Provide the [x, y] coordinate of the cell's center where the given text is located.  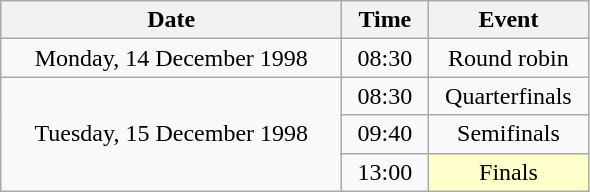
Round robin [508, 58]
Quarterfinals [508, 96]
Monday, 14 December 1998 [172, 58]
Time [385, 20]
13:00 [385, 172]
Finals [508, 172]
Tuesday, 15 December 1998 [172, 134]
Semifinals [508, 134]
09:40 [385, 134]
Event [508, 20]
Date [172, 20]
